Scan for the cell matching the given text and deliver its (x, y) coordinate at center. 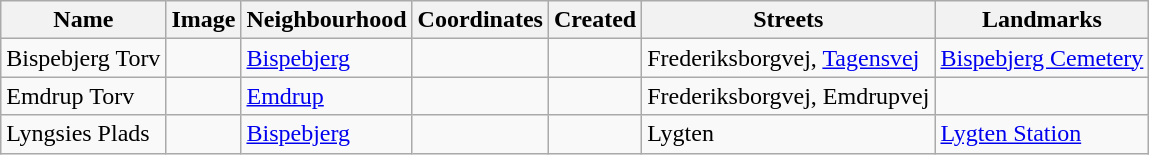
Emdrup Torv (84, 96)
Streets (788, 20)
Emdrup (326, 96)
Coordinates (480, 20)
Neighbourhood (326, 20)
Lygten Station (1042, 134)
Frederiksborgvej, Tagensvej (788, 58)
Lyngsies Plads (84, 134)
Image (204, 20)
Bispebjerg Torv (84, 58)
Name (84, 20)
Landmarks (1042, 20)
Lygten (788, 134)
Frederiksborgvej, Emdrupvej (788, 96)
Bispebjerg Cemetery (1042, 58)
Created (594, 20)
